From the cell containing the given text, extract its center point as (x, y) coordinate. 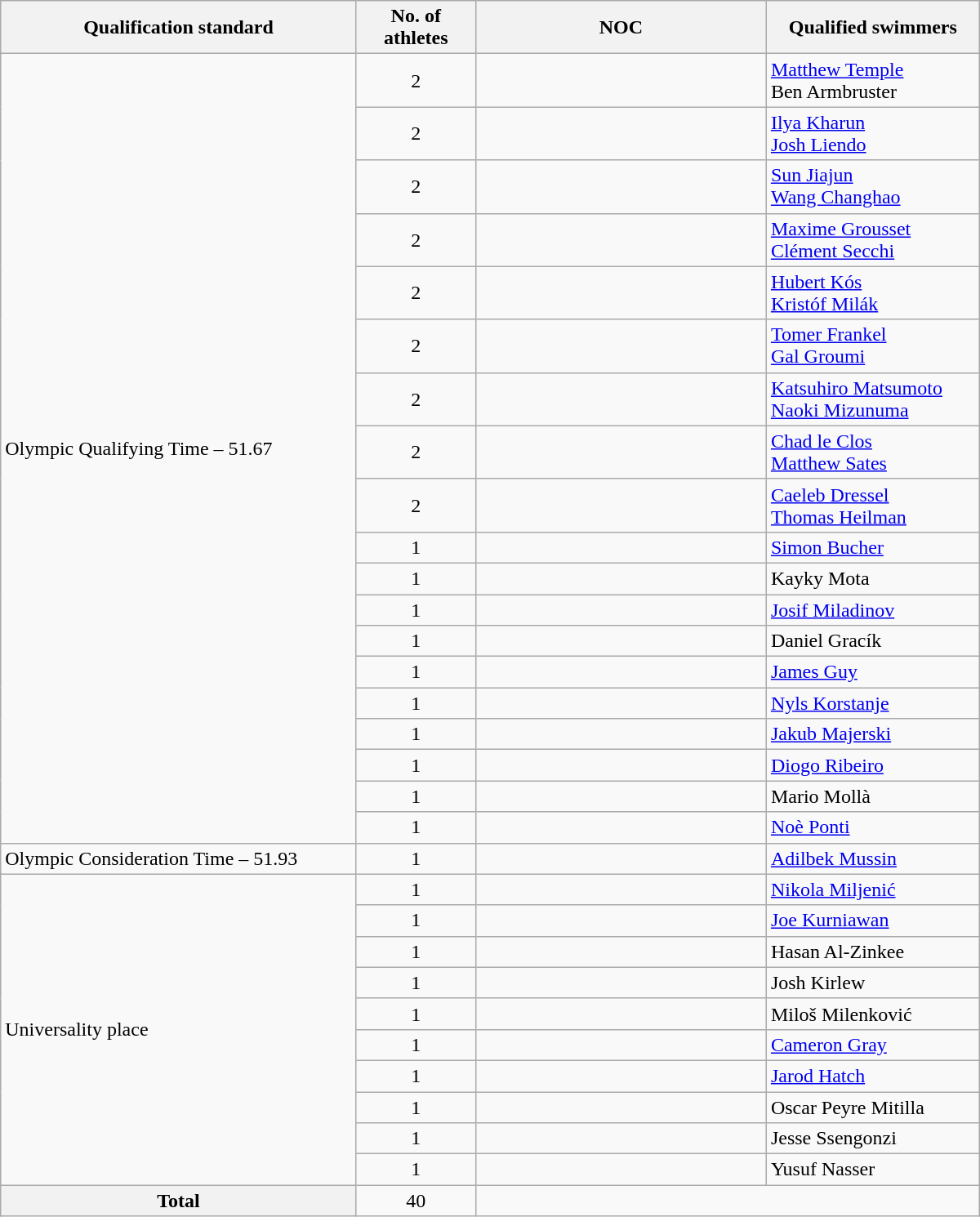
Jarod Hatch (872, 1076)
Joe Kurniawan (872, 921)
Olympic Consideration Time – 51.93 (178, 858)
Universality place (178, 1029)
Jesse Ssengonzi (872, 1139)
Adilbek Mussin (872, 858)
Miloš Milenković (872, 1014)
Josif Miladinov (872, 610)
Yusuf Nasser (872, 1170)
Mario Mollà (872, 796)
Ilya KharunJosh Liendo (872, 134)
Simon Bucher (872, 547)
Hubert KósKristóf Milák (872, 292)
Noè Ponti (872, 827)
Nikola Miljenić (872, 889)
Nyls Korstanje (872, 703)
No. of athletes (416, 28)
Qualified swimmers (872, 28)
Kayky Mota (872, 578)
NOC (621, 28)
Tomer FrankelGal Groumi (872, 346)
Cameron Gray (872, 1045)
Maxime GroussetClément Secchi (872, 240)
Caeleb DresselThomas Heilman (872, 505)
Hasan Al-Zinkee (872, 952)
Qualification standard (178, 28)
Matthew TempleBen Armbruster (872, 80)
Katsuhiro MatsumotoNaoki Mizunuma (872, 399)
Josh Kirlew (872, 983)
Sun JiajunWang Changhao (872, 186)
Olympic Qualifying Time – 51.67 (178, 448)
Chad le ClosMatthew Sates (872, 452)
Diogo Ribeiro (872, 765)
Daniel Gracík (872, 641)
Oscar Peyre Mitilla (872, 1107)
Total (178, 1201)
James Guy (872, 672)
Jakub Majerski (872, 734)
40 (416, 1201)
